For the text-containing cell, return its midpoint in [X, Y] coordinate format. 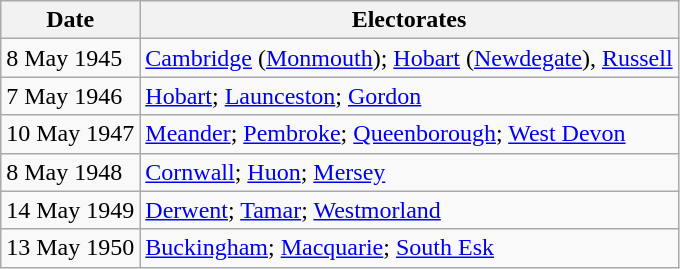
Buckingham; Macquarie; South Esk [409, 248]
10 May 1947 [70, 134]
8 May 1945 [70, 58]
Electorates [409, 20]
Derwent; Tamar; Westmorland [409, 210]
Cornwall; Huon; Mersey [409, 172]
8 May 1948 [70, 172]
Meander; Pembroke; Queenborough; West Devon [409, 134]
Date [70, 20]
7 May 1946 [70, 96]
13 May 1950 [70, 248]
Hobart; Launceston; Gordon [409, 96]
14 May 1949 [70, 210]
Cambridge (Monmouth); Hobart (Newdegate), Russell [409, 58]
